Provide the [x, y] coordinate of the cell's center where the given text is located.  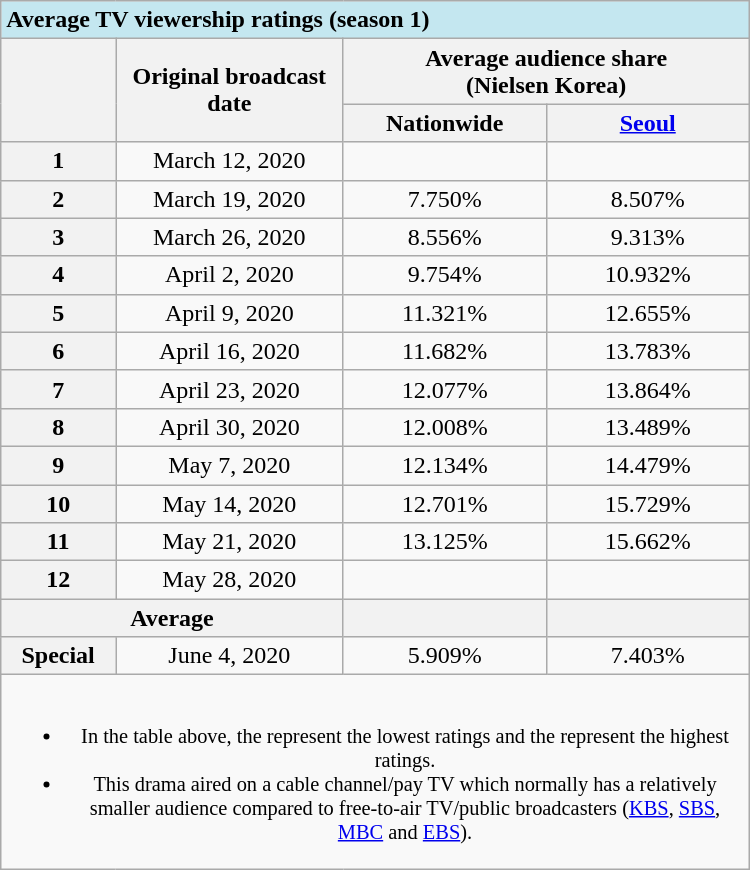
13.864% [648, 389]
8.556% [444, 237]
March 26, 2020 [230, 237]
May 21, 2020 [230, 542]
9 [58, 465]
12.655% [648, 313]
March 12, 2020 [230, 161]
Average audience share(Nielsen Korea) [546, 72]
8 [58, 427]
12.077% [444, 389]
12.701% [444, 503]
April 16, 2020 [230, 351]
11 [58, 542]
May 28, 2020 [230, 580]
5.909% [444, 656]
1 [58, 161]
April 2, 2020 [230, 275]
15.729% [648, 503]
May 14, 2020 [230, 503]
10 [58, 503]
12.008% [444, 427]
4 [58, 275]
Special [58, 656]
11.682% [444, 351]
12 [58, 580]
April 30, 2020 [230, 427]
13.489% [648, 427]
April 9, 2020 [230, 313]
15.662% [648, 542]
Seoul [648, 123]
13.783% [648, 351]
7.750% [444, 199]
March 19, 2020 [230, 199]
3 [58, 237]
5 [58, 313]
9.754% [444, 275]
14.479% [648, 465]
8.507% [648, 199]
9.313% [648, 237]
10.932% [648, 275]
Average [172, 618]
Nationwide [444, 123]
6 [58, 351]
7 [58, 389]
June 4, 2020 [230, 656]
May 7, 2020 [230, 465]
2 [58, 199]
13.125% [444, 542]
Original broadcast date [230, 90]
Average TV viewership ratings (season 1) [375, 20]
12.134% [444, 465]
11.321% [444, 313]
April 23, 2020 [230, 389]
7.403% [648, 656]
